Determine the [X, Y] coordinate at the center of the cell enclosing the given text.  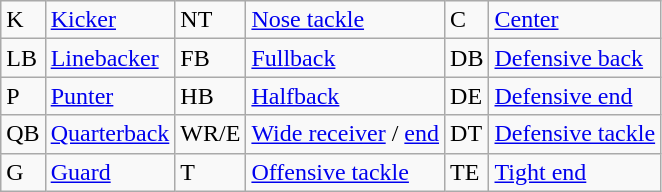
Wide receiver / end [346, 134]
Guard [110, 172]
Linebacker [110, 58]
DT [467, 134]
T [210, 172]
C [467, 20]
NT [210, 20]
Nose tackle [346, 20]
Fullback [346, 58]
P [23, 96]
Center [575, 20]
Punter [110, 96]
LB [23, 58]
Kicker [110, 20]
Halfback [346, 96]
DE [467, 96]
K [23, 20]
Tight end [575, 172]
DB [467, 58]
Defensive tackle [575, 134]
WR/E [210, 134]
Defensive back [575, 58]
Defensive end [575, 96]
TE [467, 172]
Offensive tackle [346, 172]
FB [210, 58]
QB [23, 134]
G [23, 172]
HB [210, 96]
Quarterback [110, 134]
